Search for the cell housing the specified text and yield its (x, y) center coordinate. 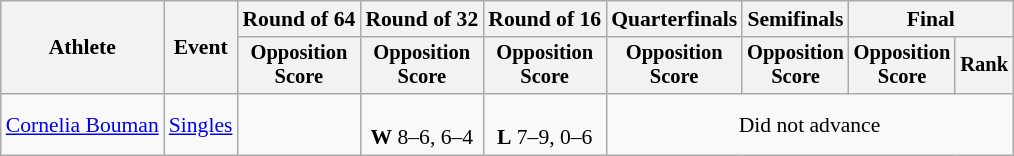
Singles (201, 124)
Quarterfinals (674, 19)
Athlete (82, 48)
Event (201, 48)
Round of 16 (544, 19)
Round of 64 (298, 19)
Round of 32 (422, 19)
W 8–6, 6–4 (422, 124)
Did not advance (810, 124)
Final (931, 19)
Rank (984, 66)
Semifinals (796, 19)
L 7–9, 0–6 (544, 124)
Cornelia Bouman (82, 124)
